Pinpoint the cell where the given text exists, returning its [x, y] midpoint coordinate. 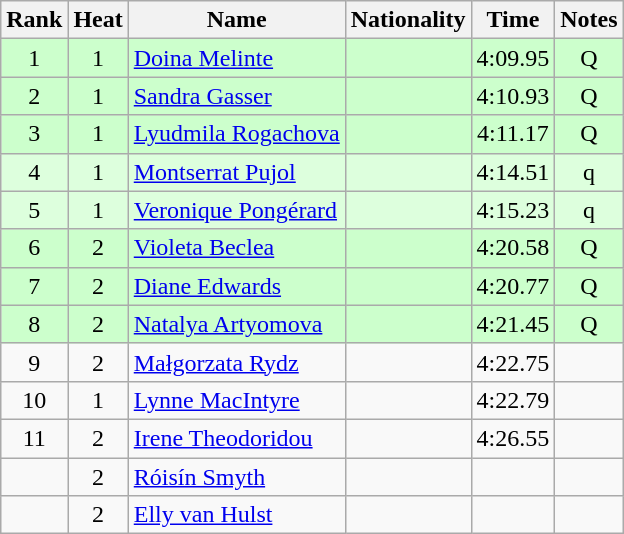
Doina Melinte [236, 58]
10 [34, 400]
5 [34, 210]
4:22.75 [513, 362]
Rank [34, 20]
Róisín Smyth [236, 477]
Natalya Artyomova [236, 324]
Montserrat Pujol [236, 172]
4:26.55 [513, 438]
Notes [589, 20]
4:10.93 [513, 96]
4:20.77 [513, 286]
Elly van Hulst [236, 515]
4 [34, 172]
Nationality [408, 20]
Name [236, 20]
9 [34, 362]
Sandra Gasser [236, 96]
4:21.45 [513, 324]
11 [34, 438]
Violeta Beclea [236, 248]
Heat [98, 20]
4:09.95 [513, 58]
4:15.23 [513, 210]
Diane Edwards [236, 286]
4:14.51 [513, 172]
Małgorzata Rydz [236, 362]
4:11.17 [513, 134]
6 [34, 248]
Veronique Pongérard [236, 210]
Lynne MacIntyre [236, 400]
4:20.58 [513, 248]
7 [34, 286]
Lyudmila Rogachova [236, 134]
4:22.79 [513, 400]
Time [513, 20]
Irene Theodoridou [236, 438]
8 [34, 324]
3 [34, 134]
